Output the (x, y) coordinate of the center of the cell containing the given text.  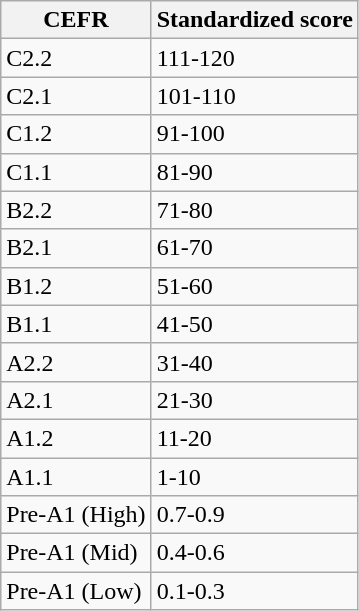
0.7-0.9 (254, 515)
11-20 (254, 438)
A2.1 (76, 400)
C1.1 (76, 172)
91-100 (254, 134)
C2.2 (76, 58)
A1.2 (76, 438)
Pre-A1 (Mid) (76, 553)
C1.2 (76, 134)
101-110 (254, 96)
0.4-0.6 (254, 553)
61-70 (254, 248)
B2.2 (76, 210)
21-30 (254, 400)
111-120 (254, 58)
A1.1 (76, 477)
51-60 (254, 286)
B2.1 (76, 248)
0.1-0.3 (254, 591)
81-90 (254, 172)
1-10 (254, 477)
A2.2 (76, 362)
Pre-A1 (High) (76, 515)
C2.1 (76, 96)
B1.2 (76, 286)
B1.1 (76, 324)
71-80 (254, 210)
Standardized score (254, 20)
41-50 (254, 324)
31-40 (254, 362)
Pre-A1 (Low) (76, 591)
CEFR (76, 20)
